Capture the cell that displays the provided text and extract its (x, y) central coordinate. 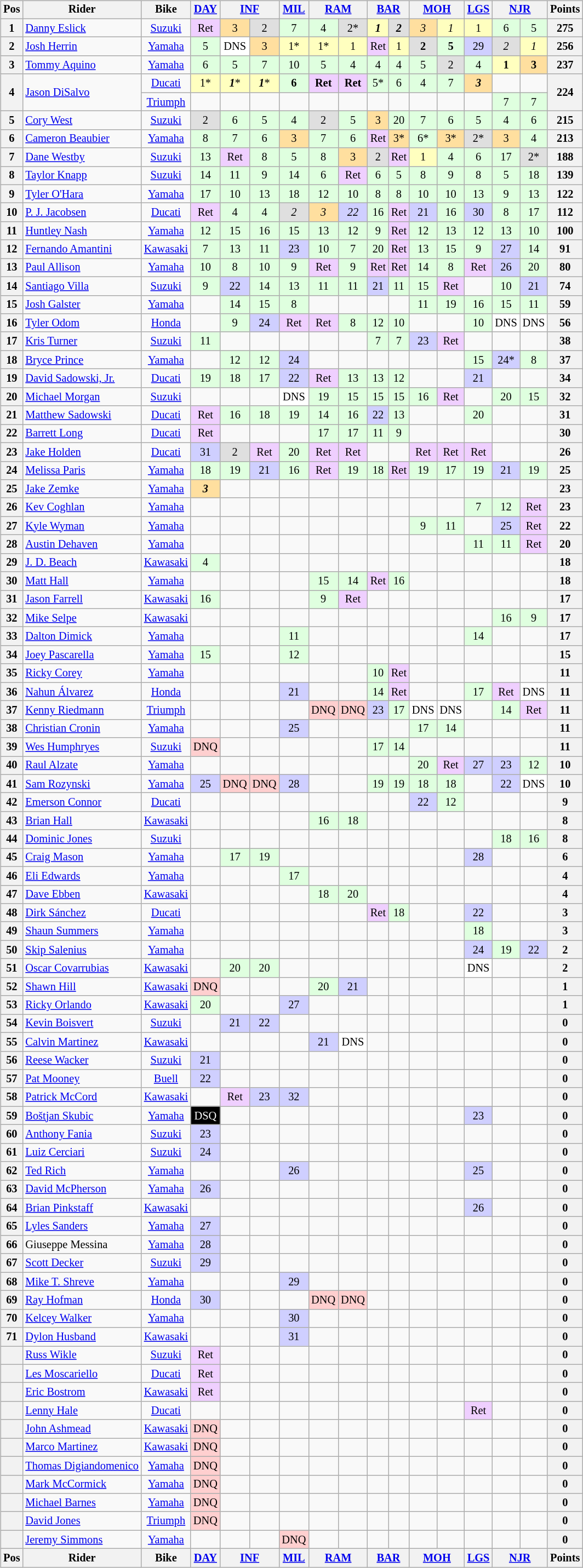
Jeremy Simmons (82, 1540)
Dominic Jones (82, 839)
Bryce Prince (82, 360)
61 (12, 1152)
122 (565, 194)
Dalton Dimick (82, 636)
41 (12, 784)
Reese Wacker (82, 1060)
Luiz Cerciari (82, 1152)
Mike T. Shreve (82, 1282)
74 (565, 286)
Craig Mason (82, 858)
Kev Coghlan (82, 507)
Josh Galster (82, 305)
35 (12, 673)
45 (12, 858)
54 (12, 1024)
Ricky Orlando (82, 1005)
63 (12, 1190)
256 (565, 47)
Michael Barnes (82, 1503)
Michael Morgan (82, 397)
Christian Cronin (82, 728)
Ray Hofman (82, 1300)
69 (12, 1300)
Danny Eslick (82, 28)
91 (565, 249)
50 (12, 950)
P. J. Jacobsen (82, 212)
33 (12, 636)
Patrick McCord (82, 1097)
Eli Edwards (82, 876)
Kris Turner (82, 341)
Les Moscariello (82, 1374)
53 (12, 1005)
Jason DiSalvo (82, 92)
43 (12, 821)
Lyles Sanders (82, 1226)
66 (12, 1245)
55 (12, 1042)
Lenny Hale (82, 1411)
Ricky Corey (82, 673)
36 (12, 692)
Sam Rozynski (82, 784)
Santiago Villa (82, 286)
Scott Decker (82, 1263)
65 (12, 1226)
237 (565, 65)
Cory West (82, 120)
Brian Hall (82, 821)
Jake Zemke (82, 489)
67 (12, 1263)
80 (565, 268)
70 (12, 1318)
49 (12, 931)
Paul Allison (82, 268)
Eric Bostrom (82, 1392)
Mark McCormick (82, 1484)
Jake Holden (82, 452)
Kyle Wyman (82, 526)
Dane Westby (82, 157)
Boštjan Skubic (82, 1116)
71 (12, 1337)
Calvin Martinez (82, 1042)
40 (12, 766)
60 (12, 1134)
Oscar Covarrubias (82, 968)
46 (12, 876)
47 (12, 894)
52 (12, 986)
Barrett Long (82, 434)
Ted Rich (82, 1171)
112 (565, 212)
6* (423, 139)
100 (565, 231)
Shaun Summers (82, 931)
188 (565, 157)
DSQ (205, 1116)
Brian Pinkstaff (82, 1208)
Joey Pascarella (82, 655)
Dave Ebben (82, 894)
57 (12, 1079)
David McPherson (82, 1190)
Anthony Fania (82, 1134)
68 (12, 1282)
Cameron Beaubier (82, 139)
Kevin Boisvert (82, 1024)
Dylon Husband (82, 1337)
215 (565, 120)
39 (12, 747)
Skip Salenius (82, 950)
48 (12, 913)
Mike Selpe (82, 618)
Emerson Connor (82, 802)
Josh Herrin (82, 47)
Tommy Aquino (82, 65)
Marco Martinez (82, 1448)
Tyler Odom (82, 323)
Dirk Sánchez (82, 913)
224 (565, 92)
Taylor Knapp (82, 176)
Raul Alzate (82, 766)
Kenny Riedmann (82, 710)
Thomas Digiandomenico (82, 1466)
Matt Hall (82, 581)
51 (12, 968)
Russ Wikle (82, 1356)
Austin Dehaven (82, 544)
David Sadowski, Jr. (82, 378)
Nahun Álvarez (82, 692)
J. D. Beach (82, 562)
44 (12, 839)
Huntley Nash (82, 231)
Fernando Amantini (82, 249)
Kelcey Walker (82, 1318)
Wes Humphryes (82, 747)
62 (12, 1171)
5* (378, 83)
Shawn Hill (82, 986)
213 (565, 139)
64 (12, 1208)
Buell (166, 1079)
Giuseppe Messina (82, 1245)
Tyler O'Hara (82, 194)
John Ashmead (82, 1429)
24* (506, 360)
42 (12, 802)
Melissa Paris (82, 470)
Pat Mooney (82, 1079)
139 (565, 176)
Matthew Sadowski (82, 415)
Jason Farrell (82, 600)
58 (12, 1097)
David Jones (82, 1521)
275 (565, 28)
